From the cell containing the given text, extract its center point as [x, y] coordinate. 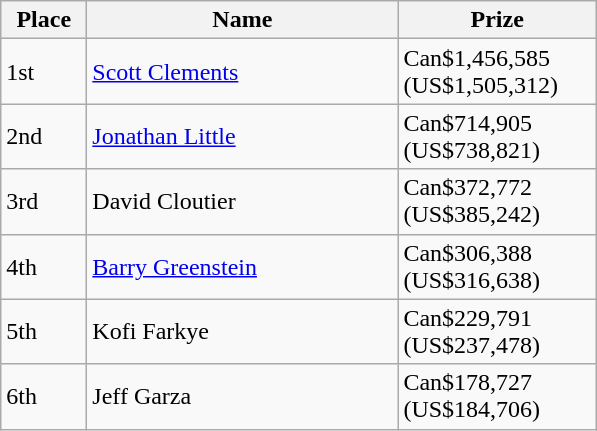
1st [44, 72]
Name [242, 20]
Place [44, 20]
Can$714,905 (US$738,821) [498, 136]
Jonathan Little [242, 136]
6th [44, 396]
Barry Greenstein [242, 266]
Can$229,791 (US$237,478) [498, 332]
3rd [44, 202]
Can$306,388 (US$316,638) [498, 266]
Can$178,727 (US$184,706) [498, 396]
Kofi Farkye [242, 332]
4th [44, 266]
Jeff Garza [242, 396]
Can$1,456,585 (US$1,505,312) [498, 72]
Can$372,772 (US$385,242) [498, 202]
2nd [44, 136]
Scott Clements [242, 72]
5th [44, 332]
David Cloutier [242, 202]
Prize [498, 20]
